Determine the (x, y) coordinate at the center of the cell enclosing the given text.  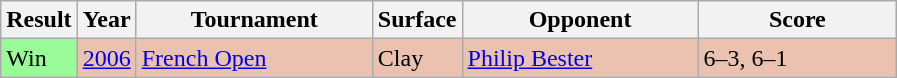
Year (106, 20)
Philip Bester (580, 58)
Result (39, 20)
Clay (417, 58)
Surface (417, 20)
Tournament (254, 20)
2006 (106, 58)
6–3, 6–1 (798, 58)
Opponent (580, 20)
Win (39, 58)
French Open (254, 58)
Score (798, 20)
